Provide the (x, y) coordinate of the cell's center where the given text is located.  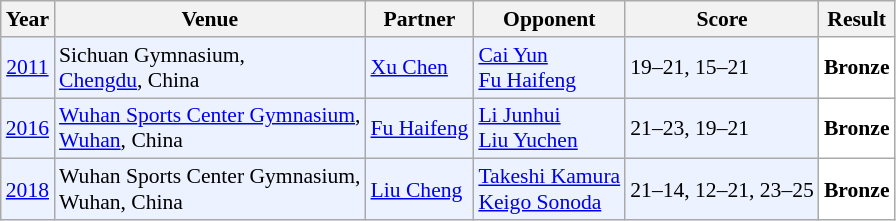
Li Junhui Liu Yuchen (549, 128)
Liu Cheng (420, 190)
21–14, 12–21, 23–25 (722, 190)
Opponent (549, 19)
2011 (28, 68)
19–21, 15–21 (722, 68)
2018 (28, 190)
Result (857, 19)
21–23, 19–21 (722, 128)
Sichuan Gymnasium,Chengdu, China (210, 68)
Takeshi Kamura Keigo Sonoda (549, 190)
Venue (210, 19)
2016 (28, 128)
Fu Haifeng (420, 128)
Partner (420, 19)
Year (28, 19)
Score (722, 19)
Cai Yun Fu Haifeng (549, 68)
Xu Chen (420, 68)
